Pinpoint the cell where the given text exists, returning its (X, Y) midpoint coordinate. 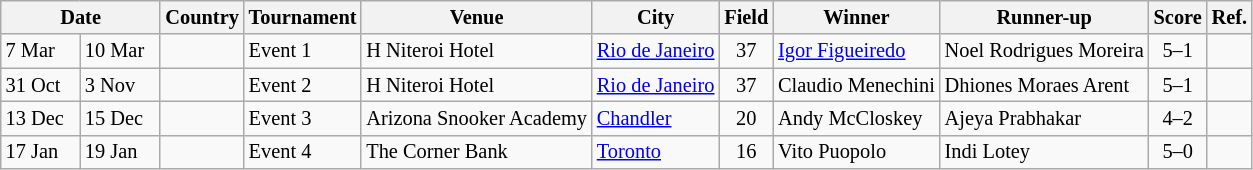
31 Oct (40, 85)
13 Dec (40, 118)
Event 4 (303, 152)
Field (746, 17)
10 Mar (120, 51)
Claudio Menechini (856, 85)
4–2 (1178, 118)
Country (202, 17)
City (656, 17)
Chandler (656, 118)
5–0 (1178, 152)
3 Nov (120, 85)
7 Mar (40, 51)
The Corner Bank (476, 152)
Ref. (1230, 17)
Ajeya Prabhakar (1044, 118)
20 (746, 118)
16 (746, 152)
Event 3 (303, 118)
Tournament (303, 17)
Event 1 (303, 51)
15 Dec (120, 118)
Venue (476, 17)
Igor Figueiredo (856, 51)
Arizona Snooker Academy (476, 118)
Event 2 (303, 85)
Vito Puopolo (856, 152)
Dhiones Moraes Arent (1044, 85)
19 Jan (120, 152)
Date (81, 17)
Toronto (656, 152)
Noel Rodrigues Moreira (1044, 51)
Winner (856, 17)
Andy McCloskey (856, 118)
Indi Lotey (1044, 152)
Runner-up (1044, 17)
Score (1178, 17)
17 Jan (40, 152)
